Return the [X, Y] coordinate for the center point of the cell that contains the specified text.  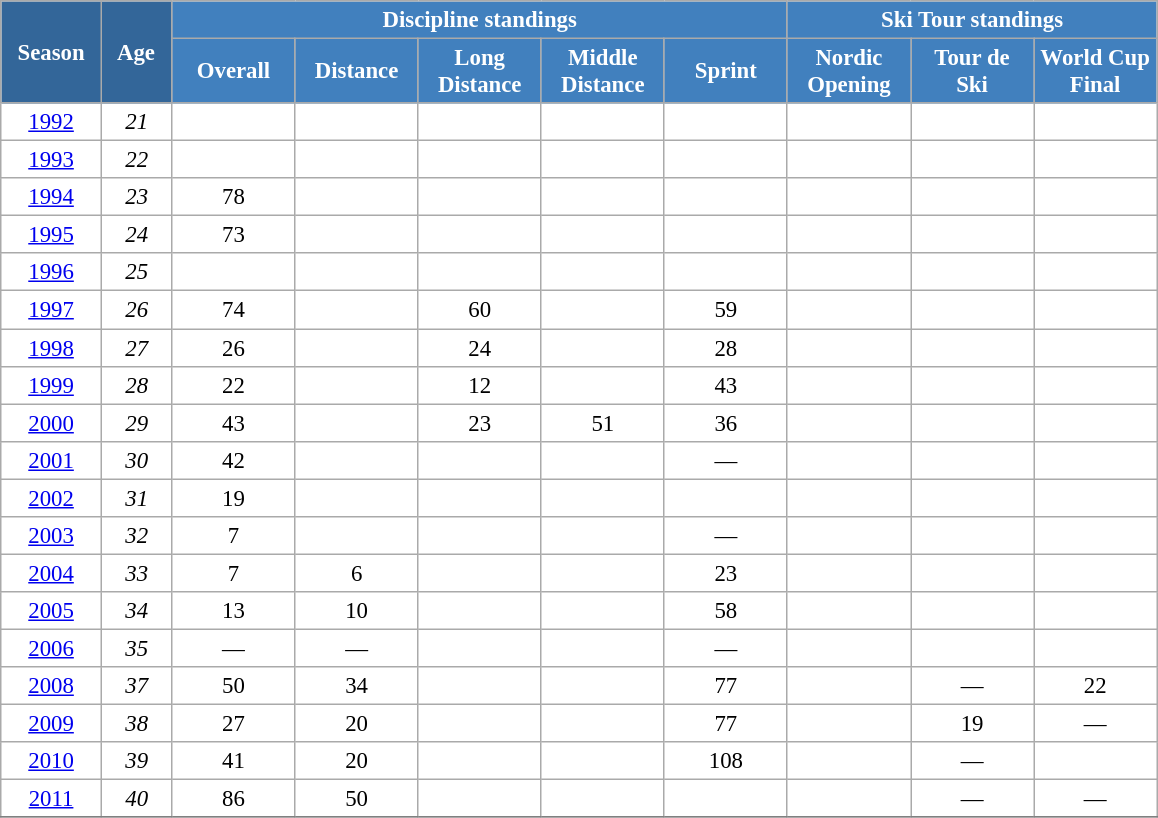
2001 [52, 460]
Middle Distance [602, 72]
38 [136, 724]
40 [136, 799]
1994 [52, 197]
Long Distance [480, 72]
2005 [52, 611]
1992 [52, 122]
39 [136, 761]
2008 [52, 686]
21 [136, 122]
10 [356, 611]
2000 [52, 423]
2010 [52, 761]
6 [356, 573]
Season [52, 52]
25 [136, 273]
60 [480, 310]
Tour deSki [972, 72]
108 [726, 761]
41 [234, 761]
2003 [52, 536]
12 [480, 385]
37 [136, 686]
2011 [52, 799]
2004 [52, 573]
NordicOpening [848, 72]
1997 [52, 310]
29 [136, 423]
42 [234, 460]
33 [136, 573]
35 [136, 648]
World CupFinal [1096, 72]
1993 [52, 160]
59 [726, 310]
58 [726, 611]
Distance [356, 72]
Overall [234, 72]
13 [234, 611]
1995 [52, 235]
30 [136, 460]
51 [602, 423]
2006 [52, 648]
Sprint [726, 72]
1998 [52, 348]
31 [136, 498]
Ski Tour standings [972, 20]
Discipline standings [480, 20]
86 [234, 799]
74 [234, 310]
32 [136, 536]
78 [234, 197]
2009 [52, 724]
2002 [52, 498]
73 [234, 235]
36 [726, 423]
Age [136, 52]
1996 [52, 273]
1999 [52, 385]
